Return [x, y] of the center of cell containing provided text 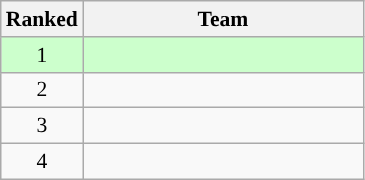
Ranked [42, 19]
1 [42, 55]
2 [42, 90]
3 [42, 126]
4 [42, 162]
Team [223, 19]
